Detect which cell encompasses the target text, then output its (x, y) center coordinate. 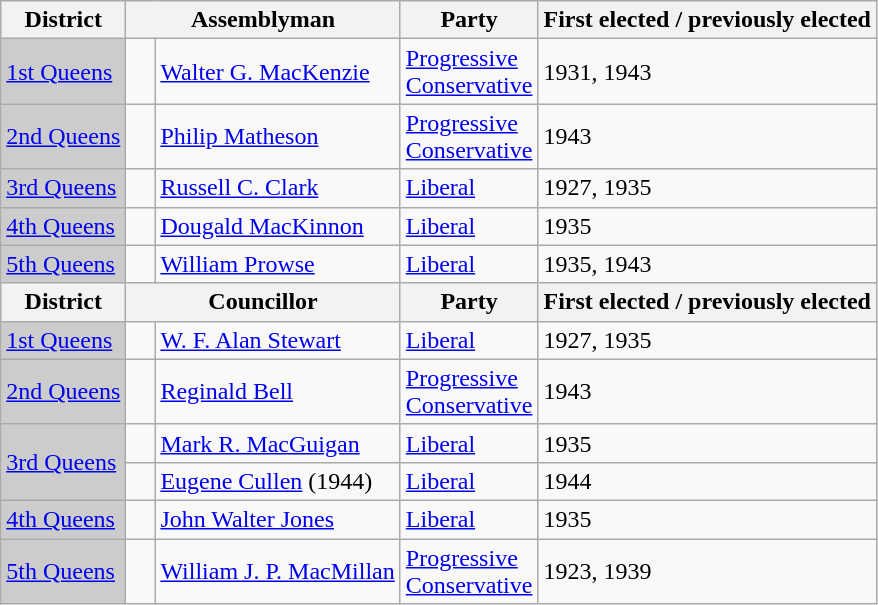
Dougald MacKinnon (278, 226)
Mark R. MacGuigan (278, 443)
1935, 1943 (708, 264)
Reginald Bell (278, 392)
Russell C. Clark (278, 188)
1923, 1939 (708, 570)
1931, 1943 (708, 72)
W. F. Alan Stewart (278, 340)
John Walter Jones (278, 519)
Assemblyman (263, 20)
William Prowse (278, 264)
Councillor (263, 302)
1944 (708, 481)
Philip Matheson (278, 136)
William J. P. MacMillan (278, 570)
Walter G. MacKenzie (278, 72)
Eugene Cullen (1944) (278, 481)
